Return the [X, Y] coordinate for the center point of the cell that contains the specified text.  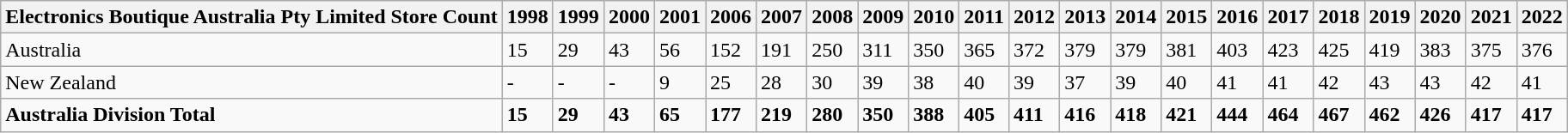
383 [1441, 50]
2013 [1085, 17]
Australia [252, 50]
416 [1085, 115]
280 [832, 115]
25 [731, 82]
9 [679, 82]
2019 [1389, 17]
372 [1035, 50]
2009 [884, 17]
30 [832, 82]
38 [934, 82]
421 [1186, 115]
376 [1542, 50]
Electronics Boutique Australia Pty Limited Store Count [252, 17]
2008 [832, 17]
423 [1288, 50]
467 [1339, 115]
2014 [1136, 17]
1998 [528, 17]
2000 [629, 17]
2020 [1441, 17]
New Zealand [252, 82]
403 [1238, 50]
425 [1339, 50]
462 [1389, 115]
426 [1441, 115]
65 [679, 115]
2012 [1035, 17]
152 [731, 50]
37 [1085, 82]
2018 [1339, 17]
28 [782, 82]
2017 [1288, 17]
1999 [578, 17]
2021 [1491, 17]
464 [1288, 115]
365 [984, 50]
Australia Division Total [252, 115]
177 [731, 115]
2015 [1186, 17]
311 [884, 50]
444 [1238, 115]
250 [832, 50]
2010 [934, 17]
219 [782, 115]
375 [1491, 50]
381 [1186, 50]
2022 [1542, 17]
2001 [679, 17]
2011 [984, 17]
2007 [782, 17]
419 [1389, 50]
2006 [731, 17]
405 [984, 115]
411 [1035, 115]
191 [782, 50]
388 [934, 115]
56 [679, 50]
418 [1136, 115]
2016 [1238, 17]
